Scan for the cell matching the given text and deliver its [x, y] coordinate at center. 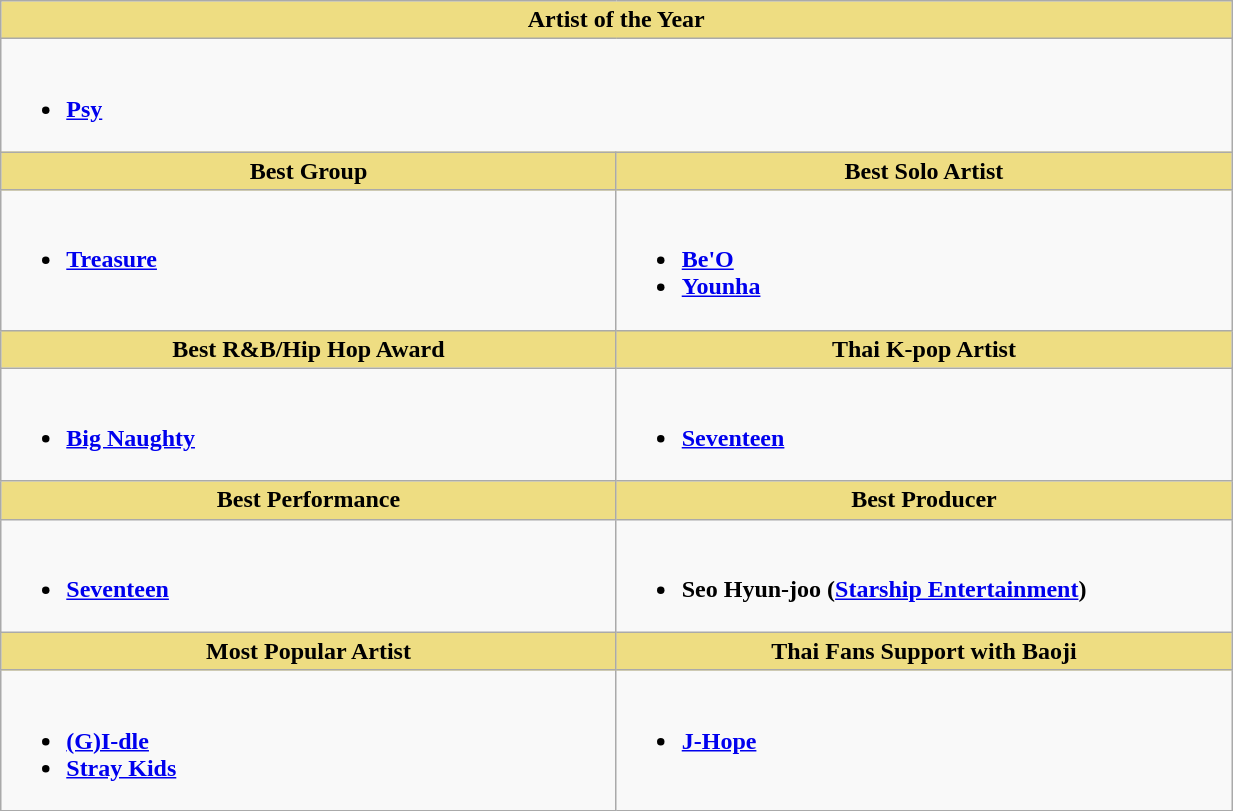
Be'OYounha [924, 260]
Best Group [308, 171]
Thai K-pop Artist [924, 349]
Best Producer [924, 500]
Thai Fans Support with Baoji [924, 651]
Psy [616, 96]
Best Solo Artist [924, 171]
Artist of the Year [616, 20]
Treasure [308, 260]
(G)I-dleStray Kids [308, 740]
Best R&B/Hip Hop Award [308, 349]
J-Hope [924, 740]
Most Popular Artist [308, 651]
Seo Hyun-joo (Starship Entertainment) [924, 576]
Big Naughty [308, 424]
Best Performance [308, 500]
